Return [x, y] of the center of cell containing provided text 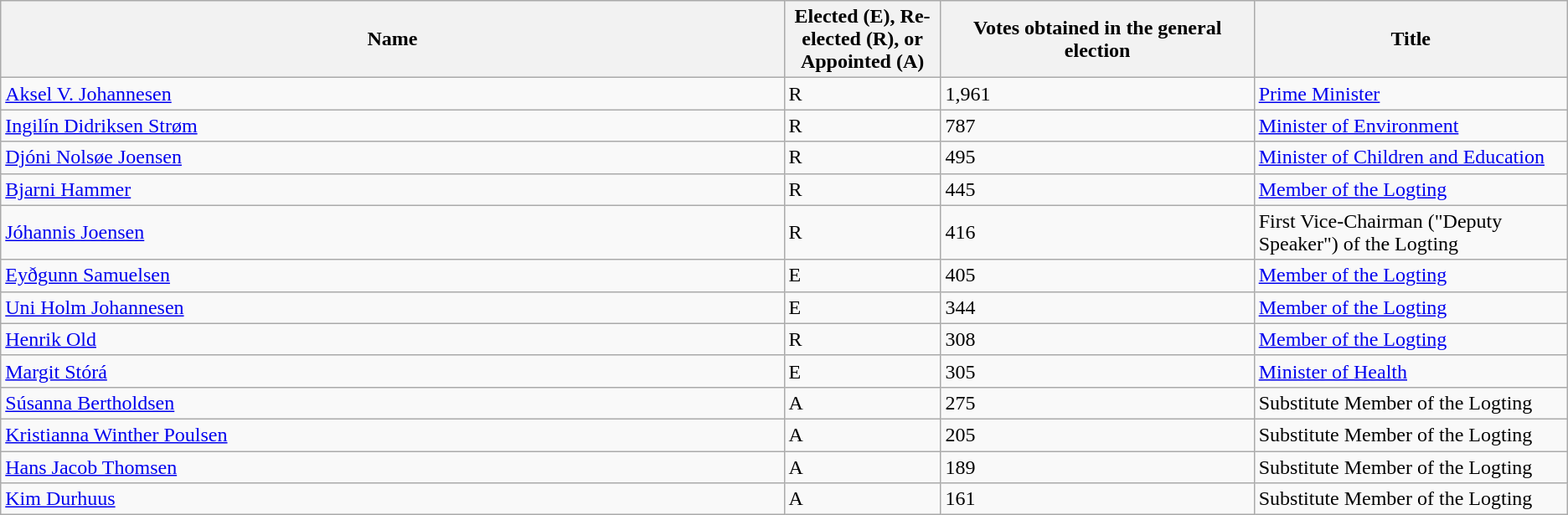
Aksel V. Johannesen [392, 94]
445 [1097, 189]
Djóni Nolsøe Joensen [392, 157]
405 [1097, 276]
Ingilín Didriksen Strøm [392, 126]
Hans Jacob Thomsen [392, 466]
305 [1097, 371]
Minister of Health [1411, 371]
Title [1411, 39]
344 [1097, 307]
205 [1097, 435]
Votes obtained in the general election [1097, 39]
Elected (E), Re-elected (R), or Appointed (A) [863, 39]
Name [392, 39]
Uni Holm Johannesen [392, 307]
Henrik Old [392, 339]
Margit Stórá [392, 371]
Minister of Environment [1411, 126]
495 [1097, 157]
Kim Durhuus [392, 499]
416 [1097, 233]
189 [1097, 466]
308 [1097, 339]
First Vice-Chairman ("Deputy Speaker") of the Logting [1411, 233]
161 [1097, 499]
Kristianna Winther Poulsen [392, 435]
Prime Minister [1411, 94]
Minister of Children and Education [1411, 157]
275 [1097, 403]
Bjarni Hammer [392, 189]
Jóhannis Joensen [392, 233]
Súsanna Bertholdsen [392, 403]
1,961 [1097, 94]
787 [1097, 126]
Eyðgunn Samuelsen [392, 276]
